Capture the cell that displays the provided text and extract its (X, Y) central coordinate. 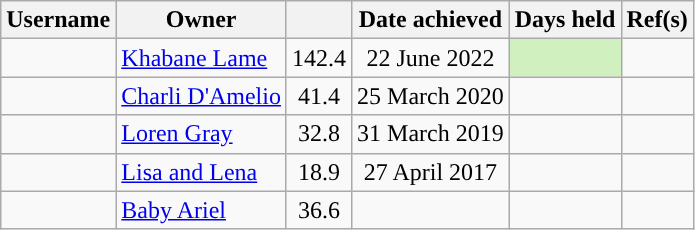
Loren Gray (202, 134)
Owner (202, 20)
Baby Ariel (202, 210)
36.6 (318, 210)
18.9 (318, 172)
Username (58, 20)
25 March 2020 (431, 96)
31 March 2019 (431, 134)
41.4 (318, 96)
142.4 (318, 58)
Date achieved (431, 20)
27 April 2017 (431, 172)
Lisa and Lena (202, 172)
32.8 (318, 134)
22 June 2022 (431, 58)
Ref(s) (657, 20)
Khabane Lame (202, 58)
Days held (565, 20)
Charli D'Amelio (202, 96)
